Extract the [X, Y] coordinate from the center of the cell holding the provided text.  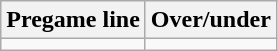
Over/under [210, 20]
Pregame line [74, 20]
